Identify which cell holds the provided text, then report its (X, Y) central coordinate. 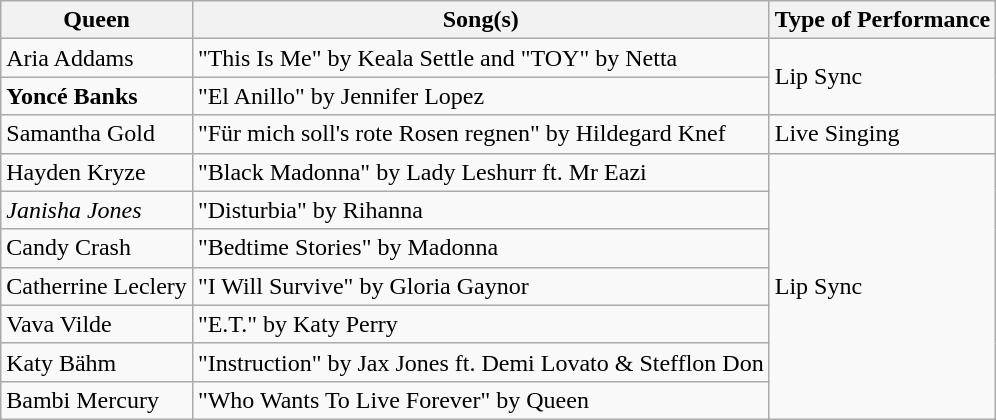
Type of Performance (882, 20)
"This Is Me" by Keala Settle and "TOY" by Netta (480, 58)
"Für mich soll's rote Rosen regnen" by Hildegard Knef (480, 134)
Yoncé Banks (97, 96)
"Who Wants To Live Forever" by Queen (480, 400)
"I Will Survive" by Gloria Gaynor (480, 286)
Catherrine Leclery (97, 286)
"Instruction" by Jax Jones ft. Demi Lovato & Stefflon Don (480, 362)
"Bedtime Stories" by Madonna (480, 248)
Hayden Kryze (97, 172)
Candy Crash (97, 248)
Vava Vilde (97, 324)
Live Singing (882, 134)
Janisha Jones (97, 210)
Song(s) (480, 20)
Samantha Gold (97, 134)
Aria Addams (97, 58)
Katy Bähm (97, 362)
"E.T." by Katy Perry (480, 324)
Bambi Mercury (97, 400)
"El Anillo" by Jennifer Lopez (480, 96)
"Disturbia" by Rihanna (480, 210)
Queen (97, 20)
"Black Madonna" by Lady Leshurr ft. Mr Eazi (480, 172)
